Search for the cell housing the specified text and yield its (X, Y) center coordinate. 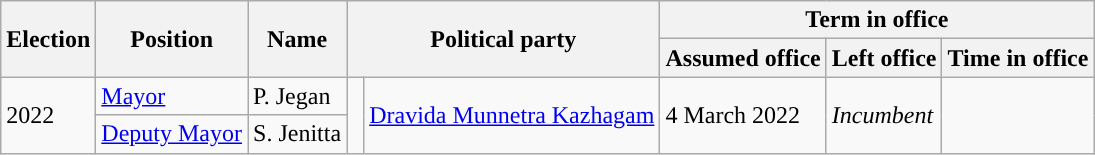
Incumbent (884, 115)
Position (172, 39)
Left office (884, 58)
Mayor (172, 96)
Election (48, 39)
Name (298, 39)
S. Jenitta (298, 134)
P. Jegan (298, 96)
Term in office (877, 20)
Political party (504, 39)
Deputy Mayor (172, 134)
Dravida Munnetra Kazhagam (512, 115)
Assumed office (743, 58)
Time in office (1018, 58)
2022 (48, 115)
4 March 2022 (743, 115)
